Locate the cell with the specified text and output its [x, y] center coordinate. 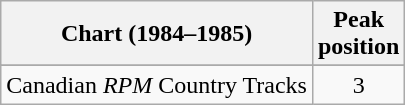
Chart (1984–1985) [157, 34]
Canadian RPM Country Tracks [157, 85]
Peakposition [358, 34]
3 [358, 85]
